Locate the cell with the specified text and output its [X, Y] center coordinate. 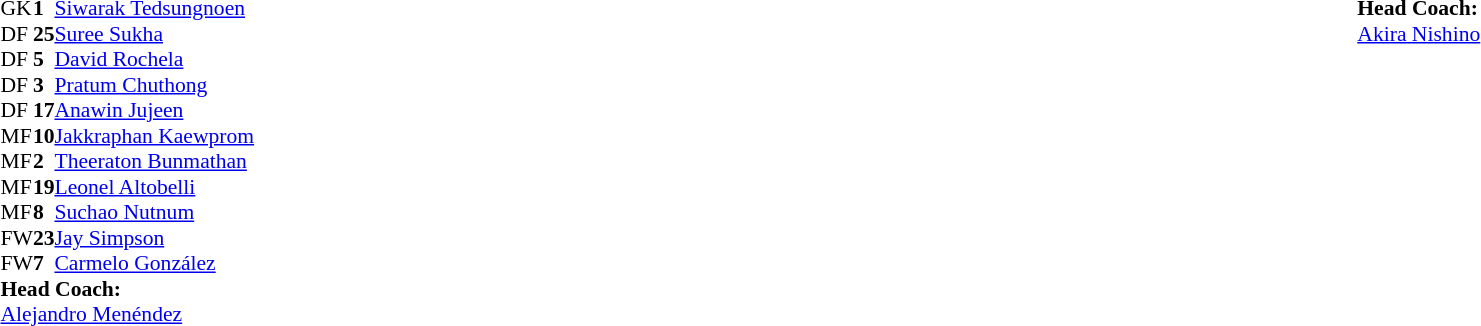
17 [44, 111]
Akira Nishino [1418, 34]
Head Coach: [127, 289]
Anawin Jujeen [154, 111]
Jakkraphan Kaewprom [154, 136]
2 [44, 161]
5 [44, 59]
Pratum Chuthong [154, 85]
23 [44, 238]
25 [44, 34]
19 [44, 187]
10 [44, 136]
Suree Sukha [154, 34]
8 [44, 213]
Carmelo González [154, 263]
7 [44, 263]
Suchao Nutnum [154, 213]
Leonel Altobelli [154, 187]
Jay Simpson [154, 238]
David Rochela [154, 59]
Theeraton Bunmathan [154, 161]
3 [44, 85]
